Scan for the cell matching the given text and deliver its (x, y) coordinate at center. 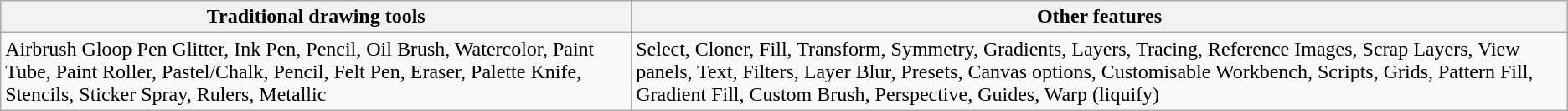
Traditional drawing tools (317, 17)
Other features (1100, 17)
